Return the (x, y) coordinate for the center point of the cell that contains the specified text.  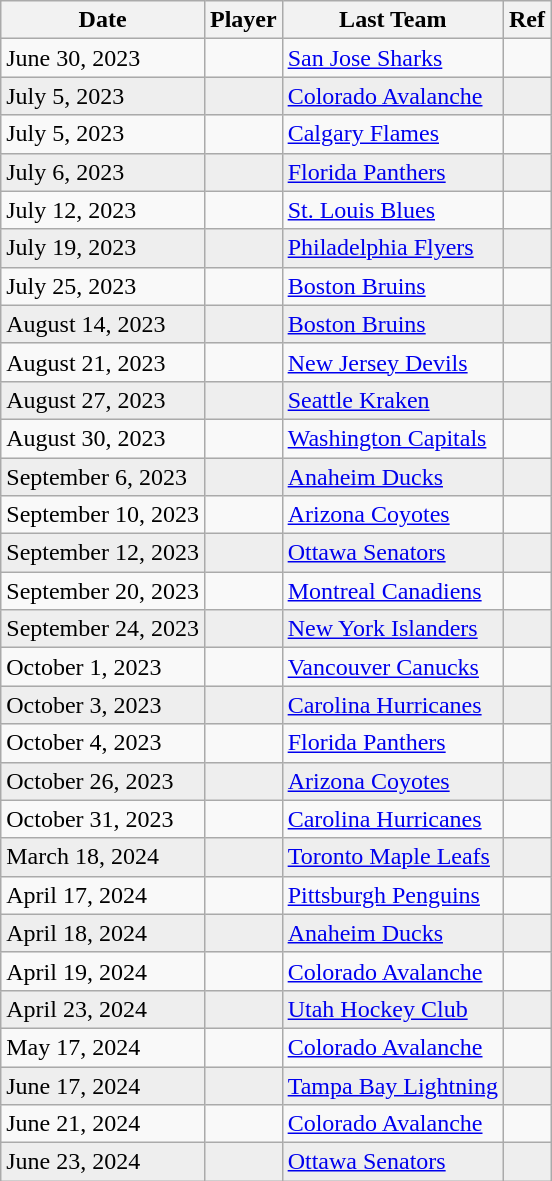
June 17, 2024 (103, 1085)
Washington Capitals (392, 438)
September 24, 2023 (103, 629)
August 27, 2023 (103, 400)
May 17, 2024 (103, 1047)
July 25, 2023 (103, 286)
October 26, 2023 (103, 781)
Date (103, 20)
October 1, 2023 (103, 667)
Philadelphia Flyers (392, 248)
September 12, 2023 (103, 553)
August 14, 2023 (103, 324)
September 20, 2023 (103, 591)
Calgary Flames (392, 134)
Pittsburgh Penguins (392, 895)
October 3, 2023 (103, 705)
October 4, 2023 (103, 743)
Vancouver Canucks (392, 667)
April 18, 2024 (103, 933)
June 21, 2024 (103, 1124)
April 19, 2024 (103, 971)
April 17, 2024 (103, 895)
August 21, 2023 (103, 362)
July 12, 2023 (103, 210)
New Jersey Devils (392, 362)
Toronto Maple Leafs (392, 857)
October 31, 2023 (103, 819)
June 23, 2024 (103, 1162)
San Jose Sharks (392, 58)
Seattle Kraken (392, 400)
Utah Hockey Club (392, 1009)
September 6, 2023 (103, 477)
St. Louis Blues (392, 210)
Last Team (392, 20)
April 23, 2024 (103, 1009)
June 30, 2023 (103, 58)
Montreal Canadiens (392, 591)
March 18, 2024 (103, 857)
September 10, 2023 (103, 515)
July 19, 2023 (103, 248)
Ref (526, 20)
Tampa Bay Lightning (392, 1085)
Player (243, 20)
July 6, 2023 (103, 172)
New York Islanders (392, 629)
August 30, 2023 (103, 438)
